Locate the cell with the specified text and output its (X, Y) center coordinate. 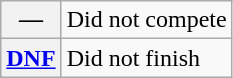
Did not finish (146, 58)
— (31, 20)
DNF (31, 58)
Did not compete (146, 20)
